Scan for the cell matching the given text and deliver its (X, Y) coordinate at center. 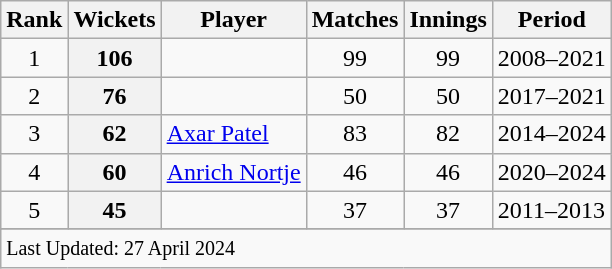
3 (34, 134)
76 (114, 96)
Innings (448, 20)
2020–2024 (552, 172)
45 (114, 210)
Last Updated: 27 April 2024 (306, 248)
Period (552, 20)
2017–2021 (552, 96)
60 (114, 172)
82 (448, 134)
4 (34, 172)
2008–2021 (552, 58)
2011–2013 (552, 210)
Wickets (114, 20)
2014–2024 (552, 134)
Axar Patel (234, 134)
Matches (355, 20)
62 (114, 134)
1 (34, 58)
5 (34, 210)
Player (234, 20)
Rank (34, 20)
2 (34, 96)
83 (355, 134)
Anrich Nortje (234, 172)
106 (114, 58)
